Detect which cell encompasses the target text, then output its [X, Y] center coordinate. 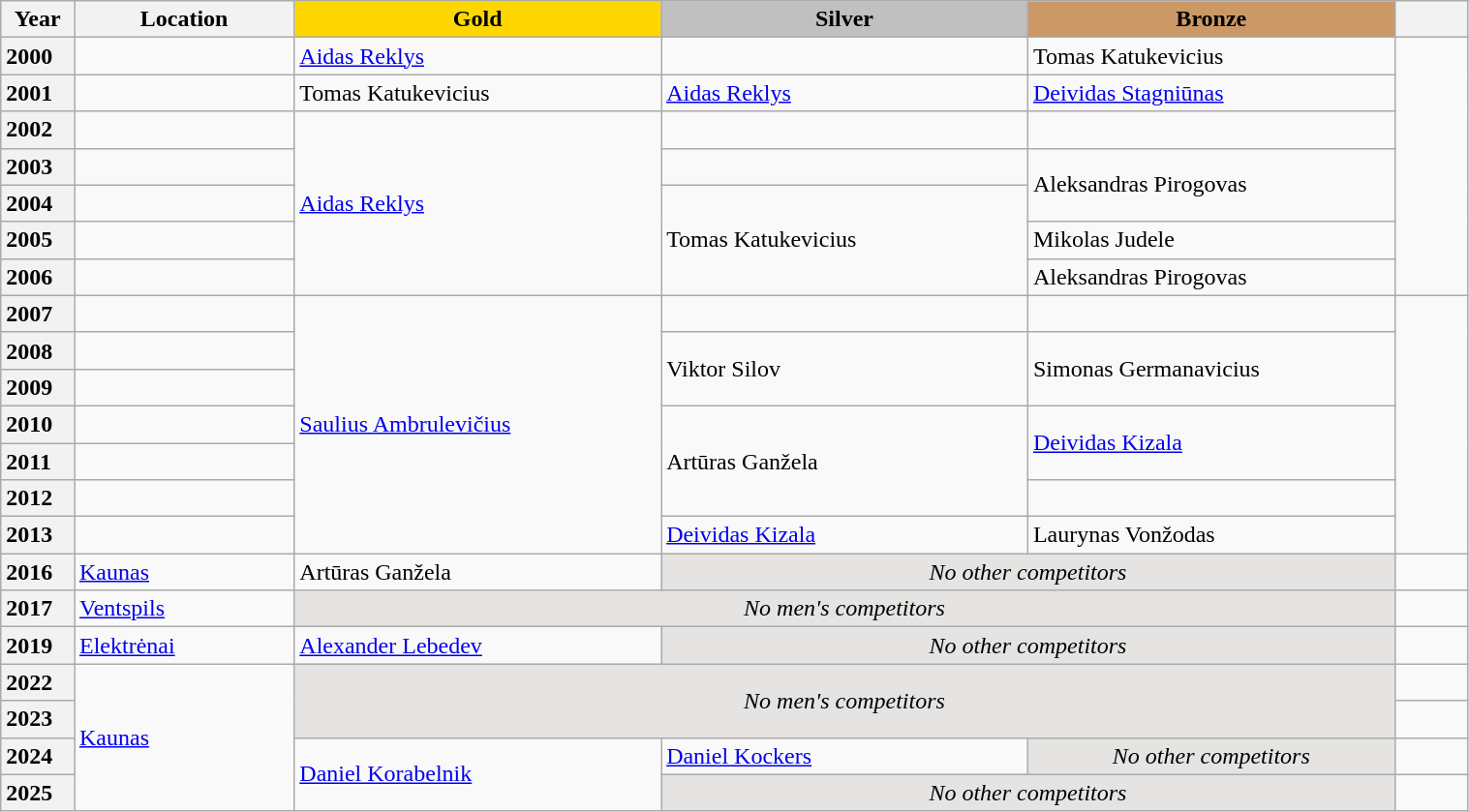
Location [184, 19]
2002 [38, 130]
2008 [38, 350]
2009 [38, 387]
Ventspils [184, 609]
2013 [38, 535]
Year [38, 19]
Gold [478, 19]
2016 [38, 572]
2022 [38, 682]
Mikolas Judele [1210, 240]
2011 [38, 462]
2007 [38, 314]
2005 [38, 240]
Elektrėnai [184, 646]
2001 [38, 93]
2017 [38, 609]
2010 [38, 424]
Silver [844, 19]
2023 [38, 719]
2025 [38, 793]
2024 [38, 756]
Viktor Silov [844, 369]
Saulius Ambrulevičius [478, 424]
Alexander Lebedev [478, 646]
Daniel Korabelnik [478, 774]
Bronze [1210, 19]
2003 [38, 166]
Laurynas Vonžodas [1210, 535]
Deividas Stagniūnas [1210, 93]
2000 [38, 56]
2006 [38, 277]
Daniel Kockers [844, 756]
2012 [38, 498]
Simonas Germanavicius [1210, 369]
2019 [38, 646]
2004 [38, 203]
